Find where the given text appears and provide that cell's center as (x, y) coordinate. 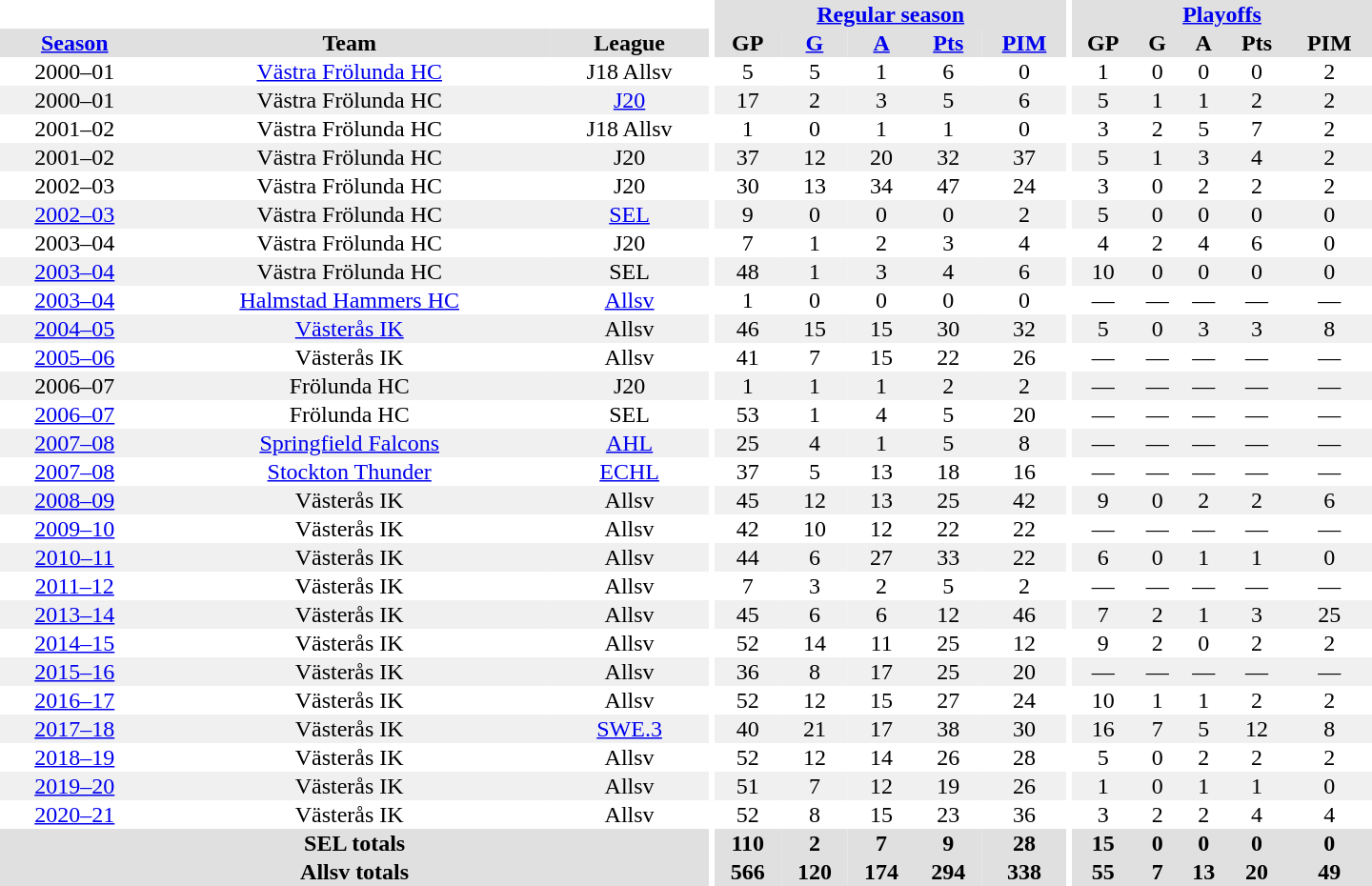
21 (815, 729)
2017–18 (74, 729)
2005–06 (74, 357)
AHL (629, 443)
2009–10 (74, 529)
120 (815, 872)
2013–14 (74, 614)
40 (748, 729)
38 (948, 729)
SWE.3 (629, 729)
Playoffs (1221, 14)
2008–09 (74, 500)
Team (350, 43)
Stockton Thunder (350, 472)
44 (748, 557)
566 (748, 872)
2015–16 (74, 672)
23 (948, 815)
Springfield Falcons (350, 443)
51 (748, 786)
Regular season (891, 14)
SEL totals (354, 843)
48 (748, 272)
34 (881, 186)
Allsv totals (354, 872)
49 (1329, 872)
19 (948, 786)
2020–21 (74, 815)
Season (74, 43)
Halmstad Hammers HC (350, 300)
League (629, 43)
2014–15 (74, 643)
55 (1103, 872)
110 (748, 843)
ECHL (629, 472)
2018–19 (74, 757)
2011–12 (74, 586)
41 (748, 357)
174 (881, 872)
2016–17 (74, 700)
338 (1023, 872)
33 (948, 557)
2010–11 (74, 557)
11 (881, 643)
2019–20 (74, 786)
53 (748, 414)
2004–05 (74, 329)
294 (948, 872)
47 (948, 186)
18 (948, 472)
